Determine the [X, Y] coordinate at the center of the cell enclosing the given text.  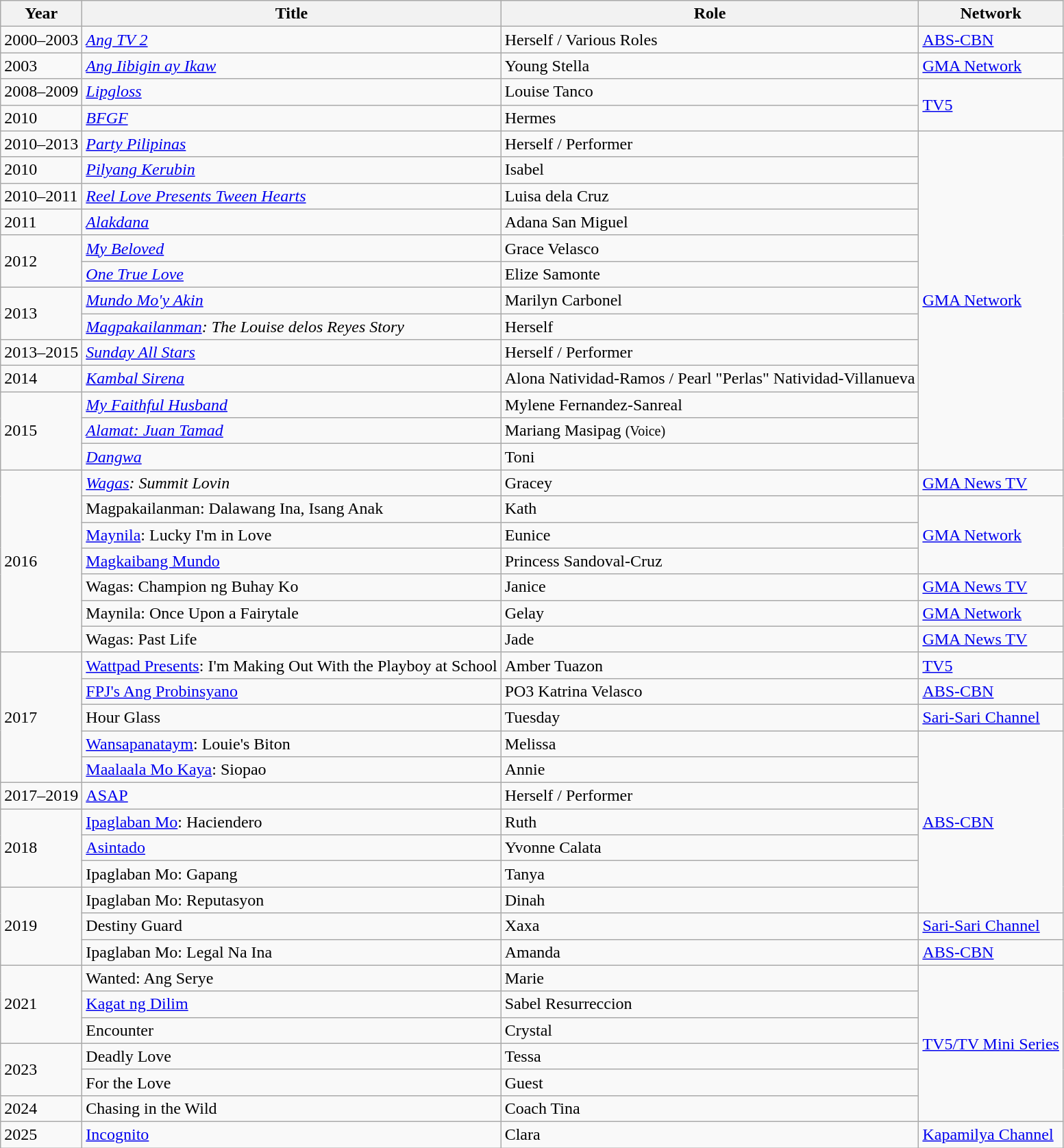
Network [991, 14]
Janice [710, 587]
My Beloved [292, 248]
2017 [41, 717]
Kapamilya Channel [991, 1134]
2010–2011 [41, 196]
2016 [41, 561]
Sabel Resurreccion [710, 1004]
Mundo Mo'y Akin [292, 300]
2013–2015 [41, 353]
ASAP [292, 796]
Marilyn Carbonel [710, 300]
Gracey [710, 483]
Jade [710, 639]
Mylene Fernandez-Sanreal [710, 405]
Yvonne Calata [710, 848]
Asintado [292, 848]
Luisa dela Cruz [710, 196]
Ipaglaban Mo: Haciendero [292, 822]
2008–2009 [41, 92]
Xaxa [710, 926]
Maynila: Lucky I'm in Love [292, 535]
Alamat: Juan Tamad [292, 431]
Tessa [710, 1056]
Herself [710, 327]
Louise Tanco [710, 92]
Wagas: Past Life [292, 639]
My Faithful Husband [292, 405]
2024 [41, 1108]
Alona Natividad-Ramos / Pearl "Perlas" Natividad-Villanueva [710, 379]
Dinah [710, 900]
BFGF [292, 118]
Lipgloss [292, 92]
2015 [41, 431]
Kath [710, 509]
Magpakailanman: The Louise delos Reyes Story [292, 327]
Annie [710, 770]
TV5/TV Mini Series [991, 1043]
Title [292, 14]
2025 [41, 1134]
Maynila: Once Upon a Fairytale [292, 613]
Amber Tuazon [710, 665]
FPJ's Ang Probinsyano [292, 691]
Kambal Sirena [292, 379]
Marie [710, 978]
Melissa [710, 743]
Grace Velasco [710, 248]
2018 [41, 848]
2003 [41, 66]
Young Stella [710, 66]
Chasing in the Wild [292, 1108]
Hour Glass [292, 717]
2021 [41, 1004]
Magpakailanman: Dalawang Ina, Isang Anak [292, 509]
Amanda [710, 952]
Tuesday [710, 717]
Guest [710, 1082]
Ruth [710, 822]
Hermes [710, 118]
Ipaglaban Mo: Reputasyon [292, 900]
2011 [41, 222]
Gelay [710, 613]
Deadly Love [292, 1056]
2019 [41, 926]
Ang Iibigin ay Ikaw [292, 66]
Sunday All Stars [292, 353]
Elize Samonte [710, 274]
Magkaibang Mundo [292, 561]
Reel Love Presents Tween Hearts [292, 196]
Wagas: Summit Lovin [292, 483]
Princess Sandoval-Cruz [710, 561]
Kagat ng Dilim [292, 1004]
Herself / Various Roles [710, 40]
Wattpad Presents: I'm Making Out With the Playboy at School [292, 665]
Destiny Guard [292, 926]
2023 [41, 1069]
Encounter [292, 1030]
Wansapanataym: Louie's Biton [292, 743]
Wagas: Champion ng Buhay Ko [292, 587]
Tanya [710, 874]
Ipaglaban Mo: Gapang [292, 874]
Year [41, 14]
Eunice [710, 535]
For the Love [292, 1082]
Coach Tina [710, 1108]
Ipaglaban Mo: Legal Na Ina [292, 952]
Isabel [710, 170]
Ang TV 2 [292, 40]
Toni [710, 457]
Maalaala Mo Kaya: Siopao [292, 770]
2010–2013 [41, 144]
2013 [41, 313]
Party Pilipinas [292, 144]
Dangwa [292, 457]
Crystal [710, 1030]
Incognito [292, 1134]
Clara [710, 1134]
2017–2019 [41, 796]
Alakdana [292, 222]
Adana San Miguel [710, 222]
Pilyang Kerubin [292, 170]
Mariang Masipag (Voice) [710, 431]
Wanted: Ang Serye [292, 978]
PO3 Katrina Velasco [710, 691]
2014 [41, 379]
2012 [41, 261]
Role [710, 14]
One True Love [292, 274]
2000–2003 [41, 40]
